Detect which cell encompasses the target text, then output its (x, y) center coordinate. 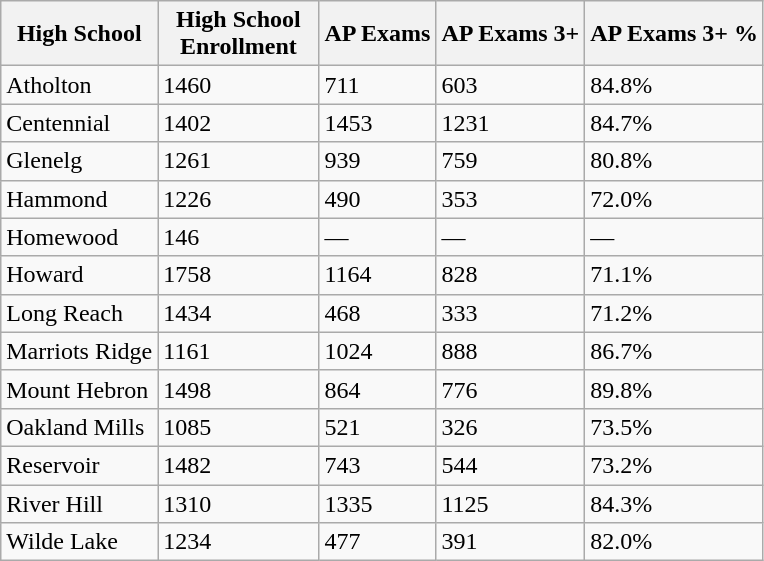
Reservoir (80, 465)
Centennial (80, 123)
Glenelg (80, 161)
1335 (378, 503)
603 (510, 85)
544 (510, 465)
1164 (378, 275)
89.8% (674, 389)
1402 (238, 123)
Howard (80, 275)
353 (510, 199)
72.0% (674, 199)
521 (378, 427)
776 (510, 389)
Homewood (80, 237)
AP Exams 3+ % (674, 34)
AP Exams (378, 34)
1085 (238, 427)
1231 (510, 123)
1234 (238, 542)
73.5% (674, 427)
1161 (238, 351)
711 (378, 85)
1226 (238, 199)
71.1% (674, 275)
Oakland Mills (80, 427)
477 (378, 542)
82.0% (674, 542)
84.8% (674, 85)
1261 (238, 161)
326 (510, 427)
1460 (238, 85)
84.7% (674, 123)
River Hill (80, 503)
1434 (238, 313)
86.7% (674, 351)
864 (378, 389)
Mount Hebron (80, 389)
468 (378, 313)
1482 (238, 465)
84.3% (674, 503)
1024 (378, 351)
939 (378, 161)
1125 (510, 503)
Wilde Lake (80, 542)
743 (378, 465)
71.2% (674, 313)
73.2% (674, 465)
490 (378, 199)
AP Exams 3+ (510, 34)
Hammond (80, 199)
Long Reach (80, 313)
888 (510, 351)
828 (510, 275)
146 (238, 237)
333 (510, 313)
80.8% (674, 161)
1310 (238, 503)
1758 (238, 275)
391 (510, 542)
1453 (378, 123)
Atholton (80, 85)
1498 (238, 389)
High School Enrollment (238, 34)
High School (80, 34)
759 (510, 161)
Marriots Ridge (80, 351)
